Provide the (X, Y) coordinate of the cell's center where the given text is located.  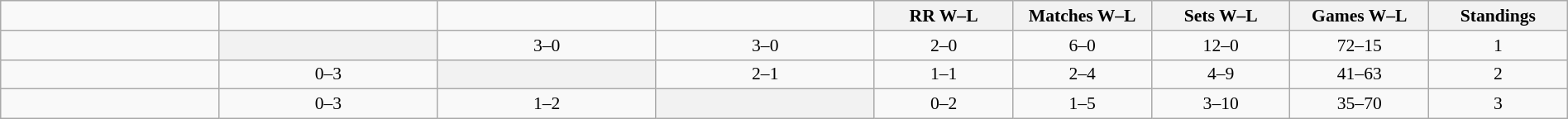
2–0 (944, 45)
3–10 (1221, 104)
6–0 (1083, 45)
Matches W–L (1083, 16)
RR W–L (944, 16)
35–70 (1360, 104)
Games W–L (1360, 16)
0–2 (944, 104)
12–0 (1221, 45)
2–1 (765, 74)
2 (1499, 74)
Sets W–L (1221, 16)
41–63 (1360, 74)
4–9 (1221, 74)
2–4 (1083, 74)
3 (1499, 104)
Standings (1499, 16)
1–1 (944, 74)
1–2 (547, 104)
1 (1499, 45)
1–5 (1083, 104)
72–15 (1360, 45)
